Detect which cell encompasses the target text, then output its (x, y) center coordinate. 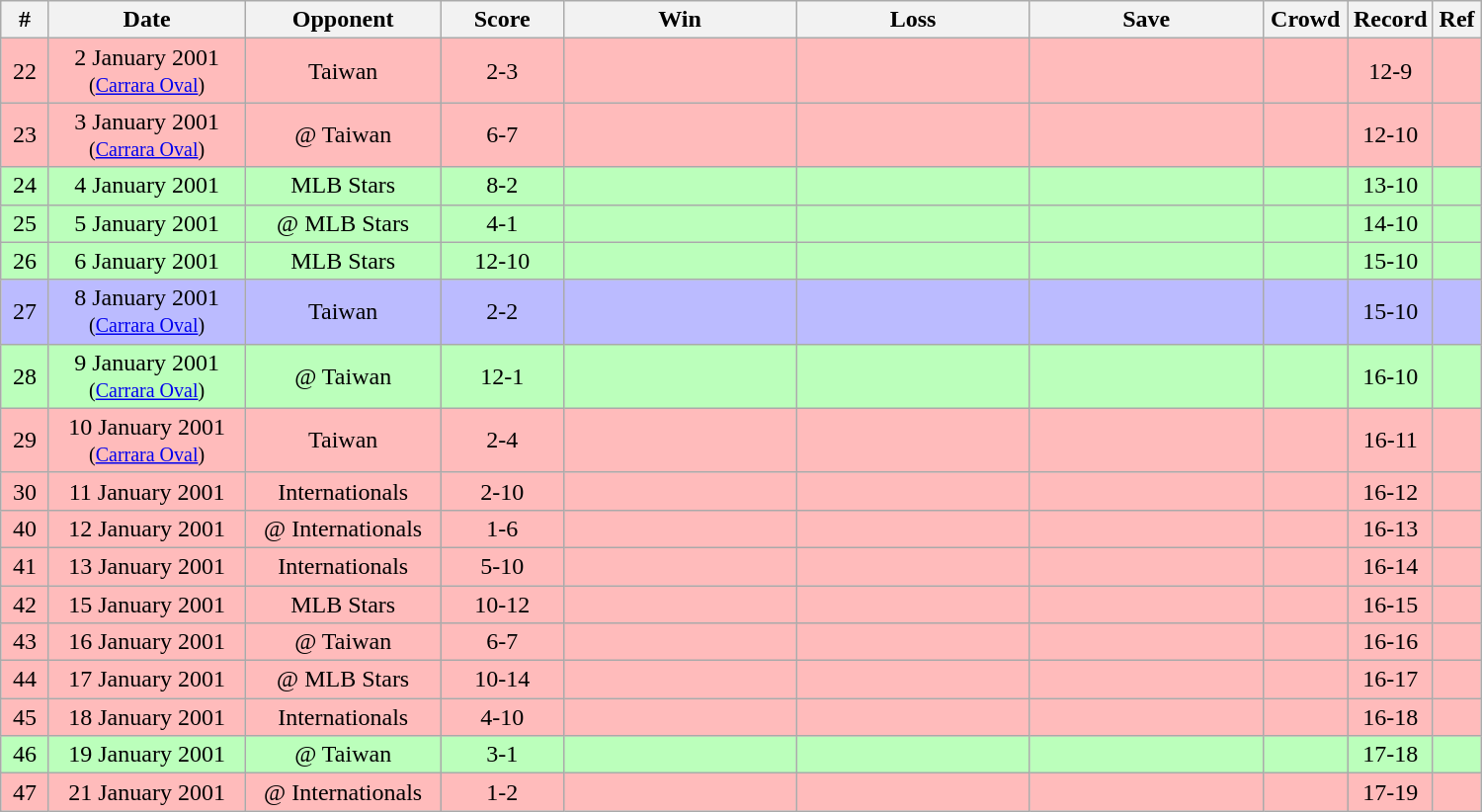
3-1 (502, 755)
27 (26, 312)
17-18 (1390, 755)
26 (26, 261)
17-19 (1390, 792)
16-17 (1390, 680)
16-16 (1390, 642)
Date (146, 20)
22 (26, 71)
42 (26, 604)
16-13 (1390, 528)
25 (26, 223)
Crowd (1305, 20)
13 January 2001 (146, 566)
43 (26, 642)
30 (26, 491)
16-18 (1390, 717)
# (26, 20)
16-10 (1390, 375)
2-3 (502, 71)
23 (26, 134)
2-4 (502, 441)
15 January 2001 (146, 604)
2-2 (502, 312)
24 (26, 186)
Opponent (344, 20)
44 (26, 680)
12-1 (502, 375)
41 (26, 566)
19 January 2001 (146, 755)
Save (1146, 20)
16-15 (1390, 604)
5-10 (502, 566)
47 (26, 792)
9 January 2001 (Carrara Oval) (146, 375)
10-12 (502, 604)
6 January 2001 (146, 261)
11 January 2001 (146, 491)
29 (26, 441)
16-11 (1390, 441)
8 January 2001 (Carrara Oval) (146, 312)
3 January 2001 (Carrara Oval) (146, 134)
Ref (1456, 20)
10-14 (502, 680)
45 (26, 717)
1-6 (502, 528)
16-12 (1390, 491)
12 January 2001 (146, 528)
28 (26, 375)
14-10 (1390, 223)
5 January 2001 (146, 223)
21 January 2001 (146, 792)
Record (1390, 20)
4-1 (502, 223)
40 (26, 528)
18 January 2001 (146, 717)
10 January 2001 (Carrara Oval) (146, 441)
1-2 (502, 792)
Win (680, 20)
46 (26, 755)
Loss (913, 20)
17 January 2001 (146, 680)
2 January 2001 (Carrara Oval) (146, 71)
16-14 (1390, 566)
4-10 (502, 717)
4 January 2001 (146, 186)
13-10 (1390, 186)
Score (502, 20)
16 January 2001 (146, 642)
2-10 (502, 491)
8-2 (502, 186)
12-9 (1390, 71)
